From the cell containing the given text, extract its center point as [X, Y] coordinate. 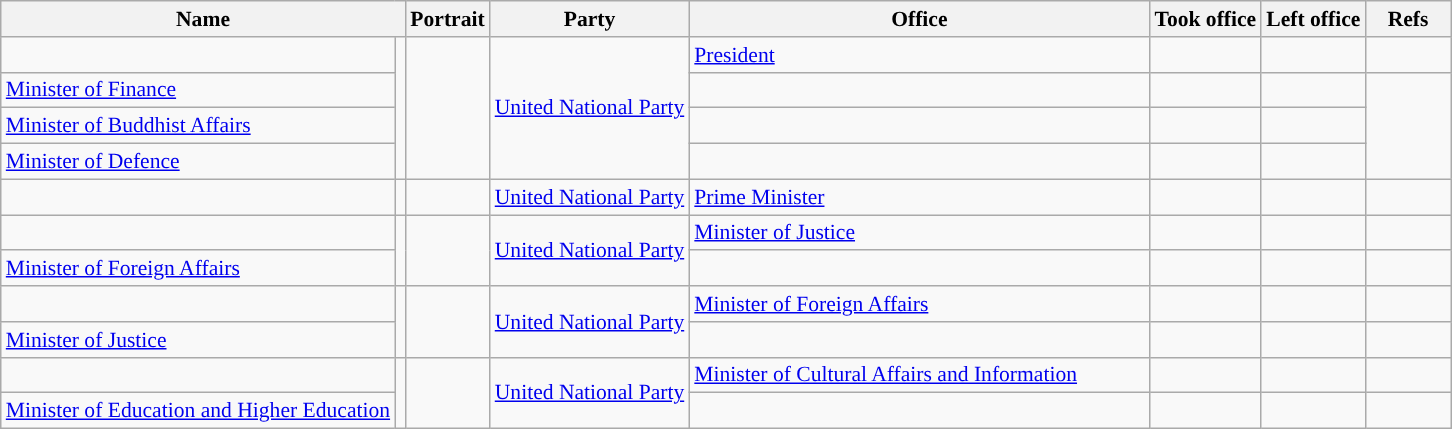
President [919, 55]
Name [204, 19]
Minister of Buddhist Affairs [198, 126]
Took office [1205, 19]
Minister of Defence [198, 162]
Minister of Cultural Affairs and Information [919, 375]
Portrait [447, 19]
Minister of Finance [198, 90]
Prime Minister [919, 197]
Minister of Education and Higher Education [198, 411]
Left office [1313, 19]
Refs [1408, 19]
Office [919, 19]
Party [590, 19]
